Locate the cell with the specified text and output its [x, y] center coordinate. 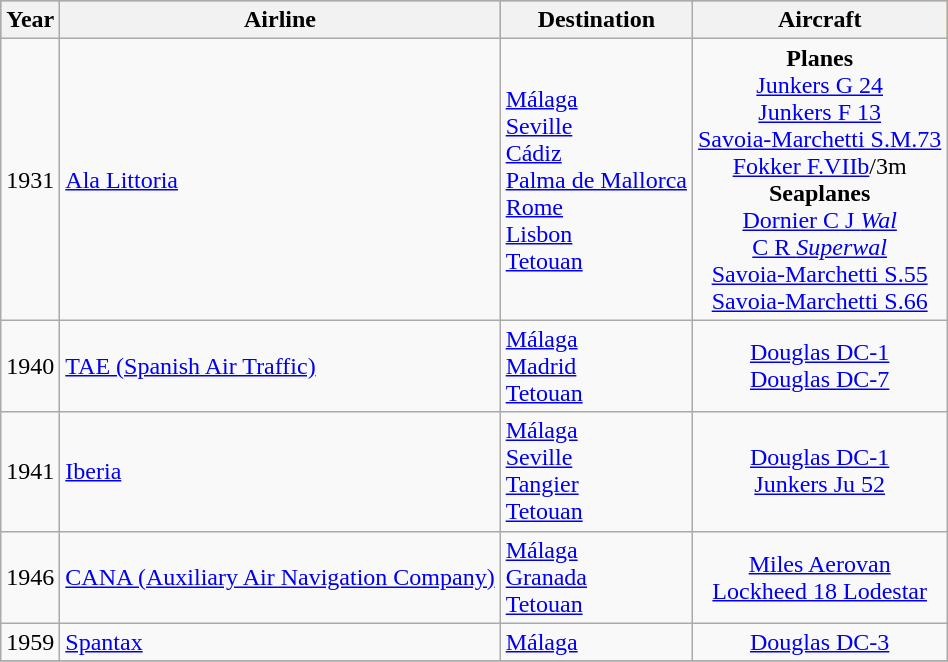
1931 [30, 180]
TAE (Spanish Air Traffic) [280, 366]
Málaga [596, 642]
Ala Littoria [280, 180]
PlanesJunkers G 24Junkers F 13Savoia-Marchetti S.M.73Fokker F.VIIb/3mSeaplanesDornier C J WalC R SuperwalSavoia-Marchetti S.55Savoia-Marchetti S.66 [819, 180]
Miles AerovanLockheed 18 Lodestar [819, 577]
Douglas DC-1Douglas DC-7 [819, 366]
MálagaSevilleTangierTetouan [596, 472]
CANA (Auxiliary Air Navigation Company) [280, 577]
Spantax [280, 642]
1959 [30, 642]
MálagaMadridTetouan [596, 366]
Aircraft [819, 20]
MálagaGranadaTetouan [596, 577]
1941 [30, 472]
1946 [30, 577]
MálagaSevilleCádizPalma de MallorcaRomeLisbonTetouan [596, 180]
Douglas DC-3 [819, 642]
Destination [596, 20]
1940 [30, 366]
Airline [280, 20]
Year [30, 20]
Iberia [280, 472]
Douglas DC-1Junkers Ju 52 [819, 472]
